Find where the given text appears and provide that cell's center as [x, y] coordinate. 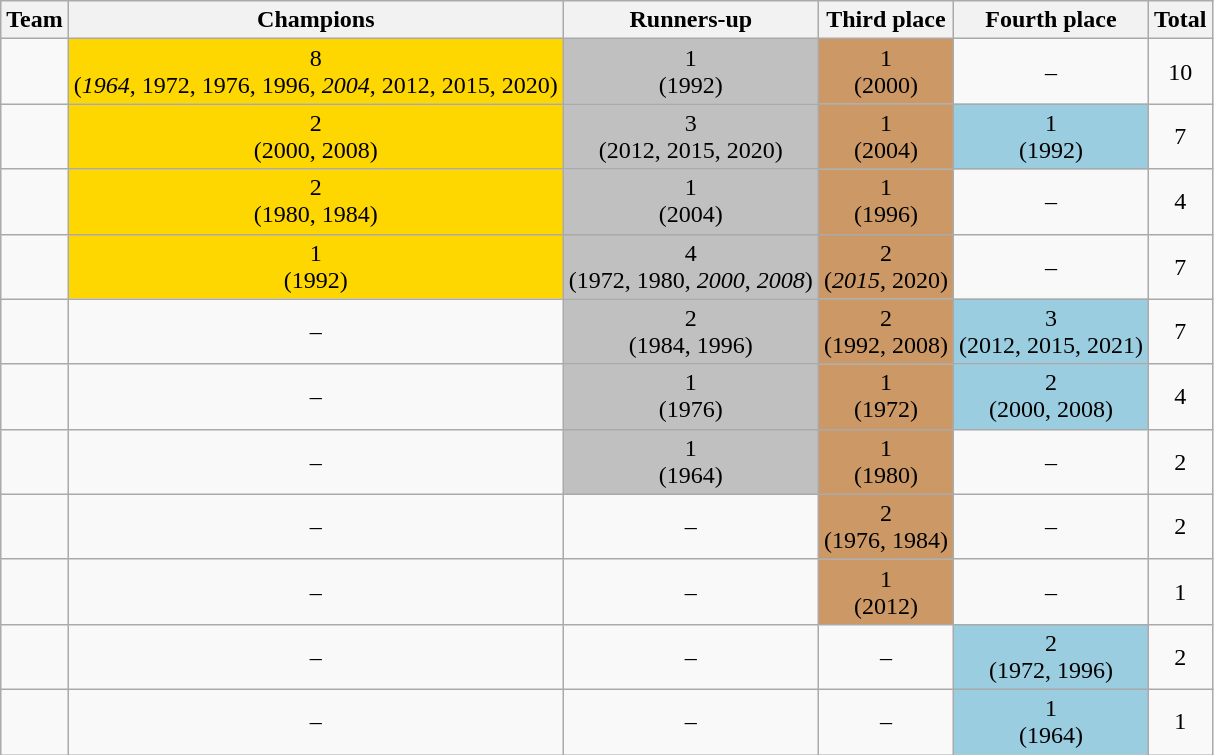
4(1972, 1980, 2000, 2008) [690, 266]
10 [1180, 72]
2(2015, 2020) [886, 266]
3(2012, 2015, 2021) [1050, 332]
1(1996) [886, 202]
Team [35, 20]
1(1972) [886, 396]
1(1980) [886, 462]
1(2012) [886, 592]
2(1972, 1996) [1050, 656]
Champions [316, 20]
Fourth place [1050, 20]
1(1976) [690, 396]
Third place [886, 20]
2(1984, 1996) [690, 332]
Total [1180, 20]
2(1976, 1984) [886, 526]
2(1992, 2008) [886, 332]
2(1980, 1984) [316, 202]
3(2012, 2015, 2020) [690, 136]
Runners-up [690, 20]
8(1964, 1972, 1976, 1996, 2004, 2012, 2015, 2020) [316, 72]
1(2000) [886, 72]
